From the cell containing the given text, extract its center point as (x, y) coordinate. 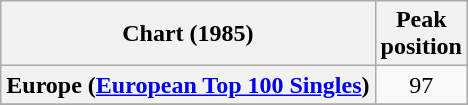
Europe (European Top 100 Singles) (188, 85)
97 (421, 85)
Peakposition (421, 34)
Chart (1985) (188, 34)
